Pinpoint the cell where the given text exists, returning its [X, Y] midpoint coordinate. 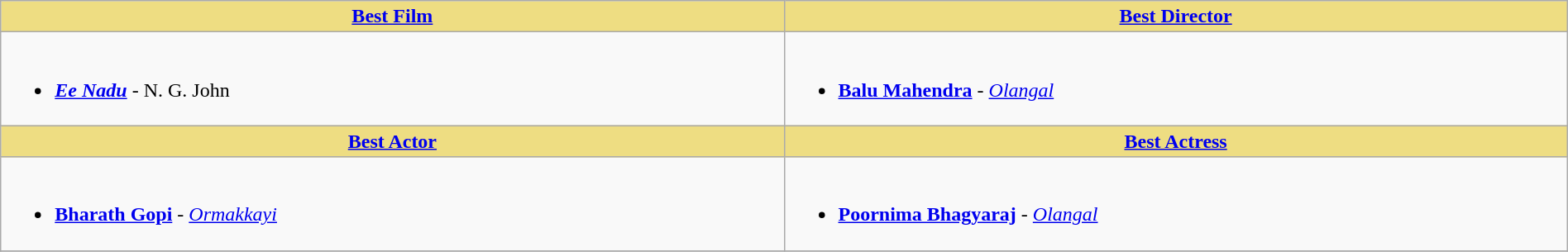
Best Film [392, 17]
Ee Nadu - N. G. John [392, 79]
Bharath Gopi - Ormakkayi [392, 203]
Balu Mahendra - Olangal [1176, 79]
Best Director [1176, 17]
Poornima Bhagyaraj - Olangal [1176, 203]
Best Actress [1176, 141]
Best Actor [392, 141]
